Scan for the cell matching the given text and deliver its [X, Y] coordinate at center. 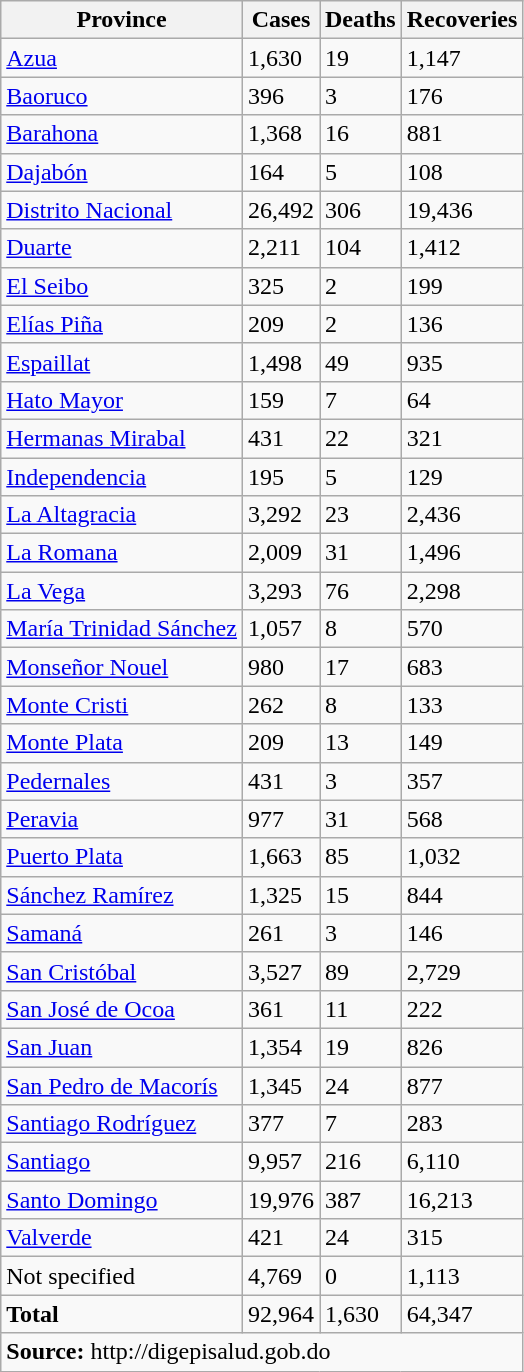
Santiago Rodríguez [122, 1124]
361 [280, 1009]
13 [361, 743]
261 [280, 933]
1,032 [462, 857]
Sánchez Ramírez [122, 895]
1,354 [280, 1047]
387 [361, 1200]
136 [462, 324]
26,492 [280, 210]
262 [280, 705]
Distrito Nacional [122, 210]
683 [462, 667]
Samaná [122, 933]
1,496 [462, 553]
164 [280, 172]
Hato Mayor [122, 400]
La Romana [122, 553]
Elías Piña [122, 324]
16,213 [462, 1200]
La Altagracia [122, 515]
315 [462, 1238]
64 [462, 400]
Espaillat [122, 362]
64,347 [462, 1314]
283 [462, 1124]
108 [462, 172]
Valverde [122, 1238]
2,436 [462, 515]
129 [462, 477]
3,293 [280, 591]
421 [280, 1238]
826 [462, 1047]
2,729 [462, 971]
1,325 [280, 895]
2,298 [462, 591]
3,292 [280, 515]
19,976 [280, 1200]
Pedernales [122, 781]
23 [361, 515]
Santiago [122, 1162]
María Trinidad Sánchez [122, 629]
570 [462, 629]
216 [361, 1162]
Duarte [122, 248]
1,057 [280, 629]
149 [462, 743]
Province [122, 20]
Monte Plata [122, 743]
977 [280, 819]
49 [361, 362]
17 [361, 667]
San José de Ocoa [122, 1009]
222 [462, 1009]
San Pedro de Macorís [122, 1085]
396 [280, 96]
321 [462, 438]
92,964 [280, 1314]
76 [361, 591]
1,412 [462, 248]
La Vega [122, 591]
Deaths [361, 20]
San Juan [122, 1047]
159 [280, 400]
199 [462, 286]
9,957 [280, 1162]
Not specified [122, 1276]
Peravia [122, 819]
1,147 [462, 58]
Independencia [122, 477]
2,211 [280, 248]
Santo Domingo [122, 1200]
176 [462, 96]
19,436 [462, 210]
16 [361, 134]
15 [361, 895]
Hermanas Mirabal [122, 438]
104 [361, 248]
Cases [280, 20]
Monte Cristi [122, 705]
Source: http://digepisalud.gob.do [262, 1352]
1,113 [462, 1276]
1,345 [280, 1085]
San Cristóbal [122, 971]
1,498 [280, 362]
195 [280, 477]
Azua [122, 58]
844 [462, 895]
El Seibo [122, 286]
881 [462, 134]
6,110 [462, 1162]
1,663 [280, 857]
0 [361, 1276]
1,368 [280, 134]
4,769 [280, 1276]
357 [462, 781]
Total [122, 1314]
85 [361, 857]
Puerto Plata [122, 857]
133 [462, 705]
Baoruco [122, 96]
377 [280, 1124]
146 [462, 933]
22 [361, 438]
Barahona [122, 134]
306 [361, 210]
Dajabón [122, 172]
568 [462, 819]
11 [361, 1009]
935 [462, 362]
877 [462, 1085]
Recoveries [462, 20]
2,009 [280, 553]
980 [280, 667]
89 [361, 971]
Monseñor Nouel [122, 667]
3,527 [280, 971]
325 [280, 286]
